Search for the cell housing the specified text and yield its (x, y) center coordinate. 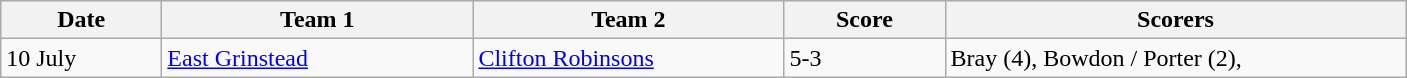
5-3 (864, 58)
Bray (4), Bowdon / Porter (2), (1176, 58)
Team 1 (318, 20)
10 July (82, 58)
Date (82, 20)
Scorers (1176, 20)
East Grinstead (318, 58)
Clifton Robinsons (628, 58)
Score (864, 20)
Team 2 (628, 20)
